Pinpoint the cell where the given text exists, returning its (x, y) midpoint coordinate. 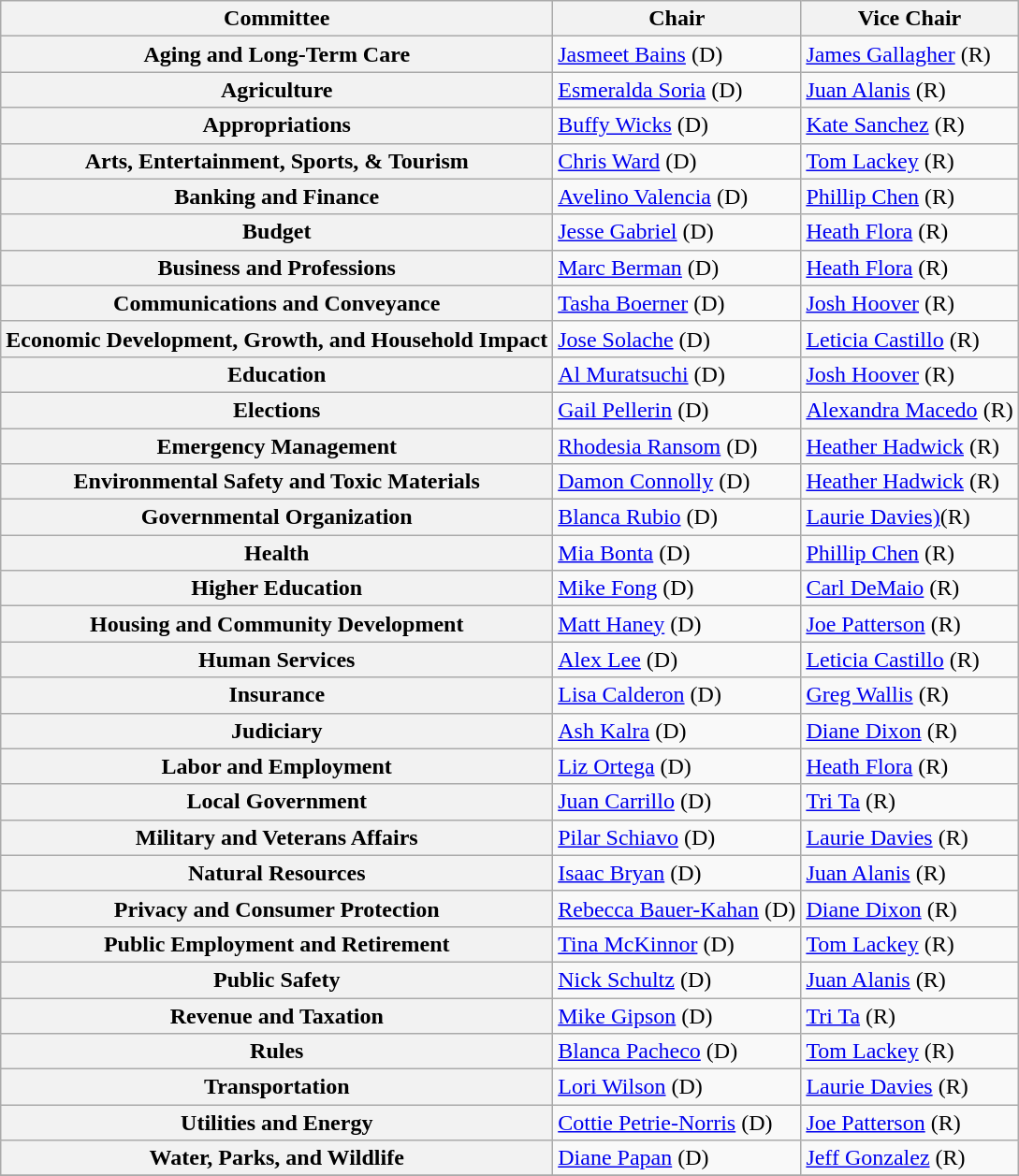
Cottie Petrie-Norris (D) (677, 1123)
Jesse Gabriel (D) (677, 232)
Gail Pellerin (D) (677, 410)
Chair (677, 19)
Marc Berman (D) (677, 268)
Aging and Long-Term Care (277, 54)
Judiciary (277, 731)
Agriculture (277, 90)
Isaac Bryan (D) (677, 873)
Ash Kalra (D) (677, 731)
Budget (277, 232)
Nick Schultz (D) (677, 980)
Alex Lee (D) (677, 660)
Diane Papan (D) (677, 1158)
Al Muratsuchi (D) (677, 374)
Mike Fong (D) (677, 588)
Water, Parks, and Wildlife (277, 1158)
Buffy Wicks (D) (677, 125)
Public Safety (277, 980)
Kate Sanchez (R) (910, 125)
Education (277, 374)
Tasha Boerner (D) (677, 303)
Revenue and Taxation (277, 1015)
Blanca Pacheco (D) (677, 1052)
Rhodesia Ransom (D) (677, 446)
Committee (277, 19)
Jose Solache (D) (677, 339)
Jasmeet Bains (D) (677, 54)
Elections (277, 410)
Military and Veterans Affairs (277, 837)
Laurie Davies)(R) (910, 517)
Housing and Community Development (277, 624)
Emergency Management (277, 446)
Greg Wallis (R) (910, 695)
Human Services (277, 660)
Rebecca Bauer-Kahan (D) (677, 908)
Natural Resources (277, 873)
Pilar Schiavo (D) (677, 837)
Transportation (277, 1087)
Carl DeMaio (R) (910, 588)
James Gallagher (R) (910, 54)
Labor and Employment (277, 766)
Vice Chair (910, 19)
Banking and Finance (277, 196)
Esmeralda Soria (D) (677, 90)
Avelino Valencia (D) (677, 196)
Economic Development, Growth, and Household Impact (277, 339)
Jeff Gonzalez (R) (910, 1158)
Rules (277, 1052)
Blanca Rubio (D) (677, 517)
Chris Ward (D) (677, 161)
Mike Gipson (D) (677, 1015)
Business and Professions (277, 268)
Local Government (277, 802)
Communications and Conveyance (277, 303)
Environmental Safety and Toxic Materials (277, 482)
Arts, Entertainment, Sports, & Tourism (277, 161)
Public Employment and Retirement (277, 944)
Privacy and Consumer Protection (277, 908)
Governmental Organization (277, 517)
Insurance (277, 695)
Mia Bonta (D) (677, 553)
Lisa Calderon (D) (677, 695)
Health (277, 553)
Lori Wilson (D) (677, 1087)
Tina McKinnor (D) (677, 944)
Juan Carrillo (D) (677, 802)
Liz Ortega (D) (677, 766)
Matt Haney (D) (677, 624)
Damon Connolly (D) (677, 482)
Utilities and Energy (277, 1123)
Appropriations (277, 125)
Higher Education (277, 588)
Alexandra Macedo (R) (910, 410)
